Determine the (x, y) coordinate at the center of the cell enclosing the given text.  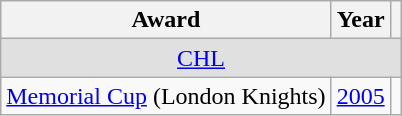
2005 (360, 96)
Year (360, 20)
CHL (201, 58)
Award (166, 20)
Memorial Cup (London Knights) (166, 96)
